Extract the [x, y] coordinate from the center of the cell holding the provided text.  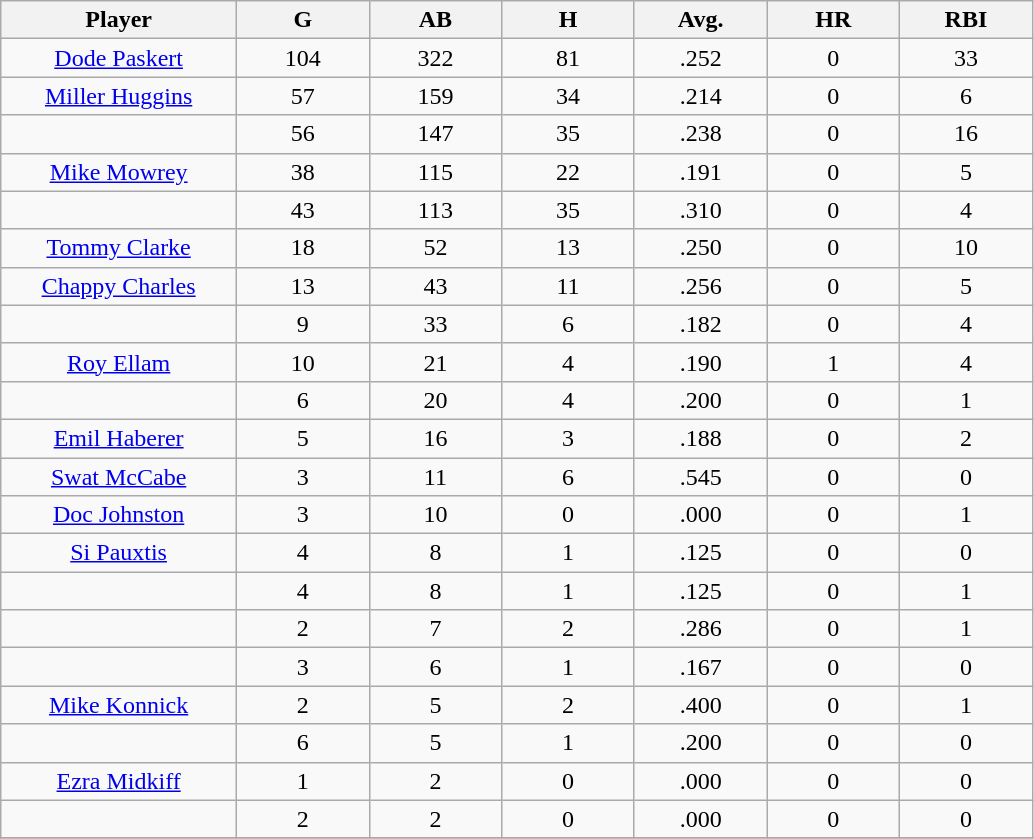
Player [119, 20]
104 [304, 58]
22 [568, 172]
G [304, 20]
Miller Huggins [119, 96]
Doc Johnston [119, 515]
H [568, 20]
20 [436, 400]
147 [436, 134]
.400 [700, 705]
.310 [700, 210]
.256 [700, 286]
322 [436, 58]
Tommy Clarke [119, 248]
RBI [966, 20]
Chappy Charles [119, 286]
Mike Mowrey [119, 172]
.182 [700, 324]
.214 [700, 96]
Swat McCabe [119, 477]
.545 [700, 477]
Si Pauxtis [119, 553]
.188 [700, 438]
.191 [700, 172]
38 [304, 172]
AB [436, 20]
21 [436, 362]
.286 [700, 629]
HR [834, 20]
.252 [700, 58]
Dode Paskert [119, 58]
81 [568, 58]
57 [304, 96]
.190 [700, 362]
.238 [700, 134]
113 [436, 210]
115 [436, 172]
9 [304, 324]
Ezra Midkiff [119, 781]
Roy Ellam [119, 362]
34 [568, 96]
159 [436, 96]
Avg. [700, 20]
Mike Konnick [119, 705]
Emil Haberer [119, 438]
18 [304, 248]
56 [304, 134]
52 [436, 248]
7 [436, 629]
.250 [700, 248]
.167 [700, 667]
